From the cell containing the given text, extract its center point as [X, Y] coordinate. 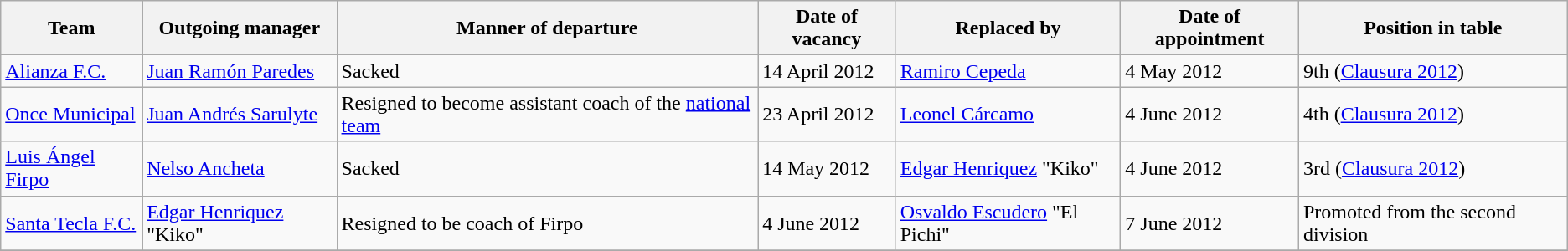
Alianza F.C. [72, 71]
3rd (Clausura 2012) [1432, 169]
14 April 2012 [828, 71]
Juan Ramón Paredes [240, 71]
Osvaldo Escudero "El Pichi" [1008, 223]
Promoted from the second division [1432, 223]
Date of vacancy [828, 28]
Nelso Ancheta [240, 169]
Santa Tecla F.C. [72, 223]
Once Municipal [72, 114]
Juan Andrés Sarulyte [240, 114]
Resigned to become assistant coach of the national team [548, 114]
Manner of departure [548, 28]
14 May 2012 [828, 169]
Ramiro Cepeda [1008, 71]
9th (Clausura 2012) [1432, 71]
23 April 2012 [828, 114]
Team [72, 28]
7 June 2012 [1210, 223]
Luis Ángel Firpo [72, 169]
Date of appointment [1210, 28]
Replaced by [1008, 28]
4th (Clausura 2012) [1432, 114]
Resigned to be coach of Firpo [548, 223]
Outgoing manager [240, 28]
4 May 2012 [1210, 71]
Leonel Cárcamo [1008, 114]
Position in table [1432, 28]
